Return the (X, Y) coordinate for the center point of the cell that contains the specified text.  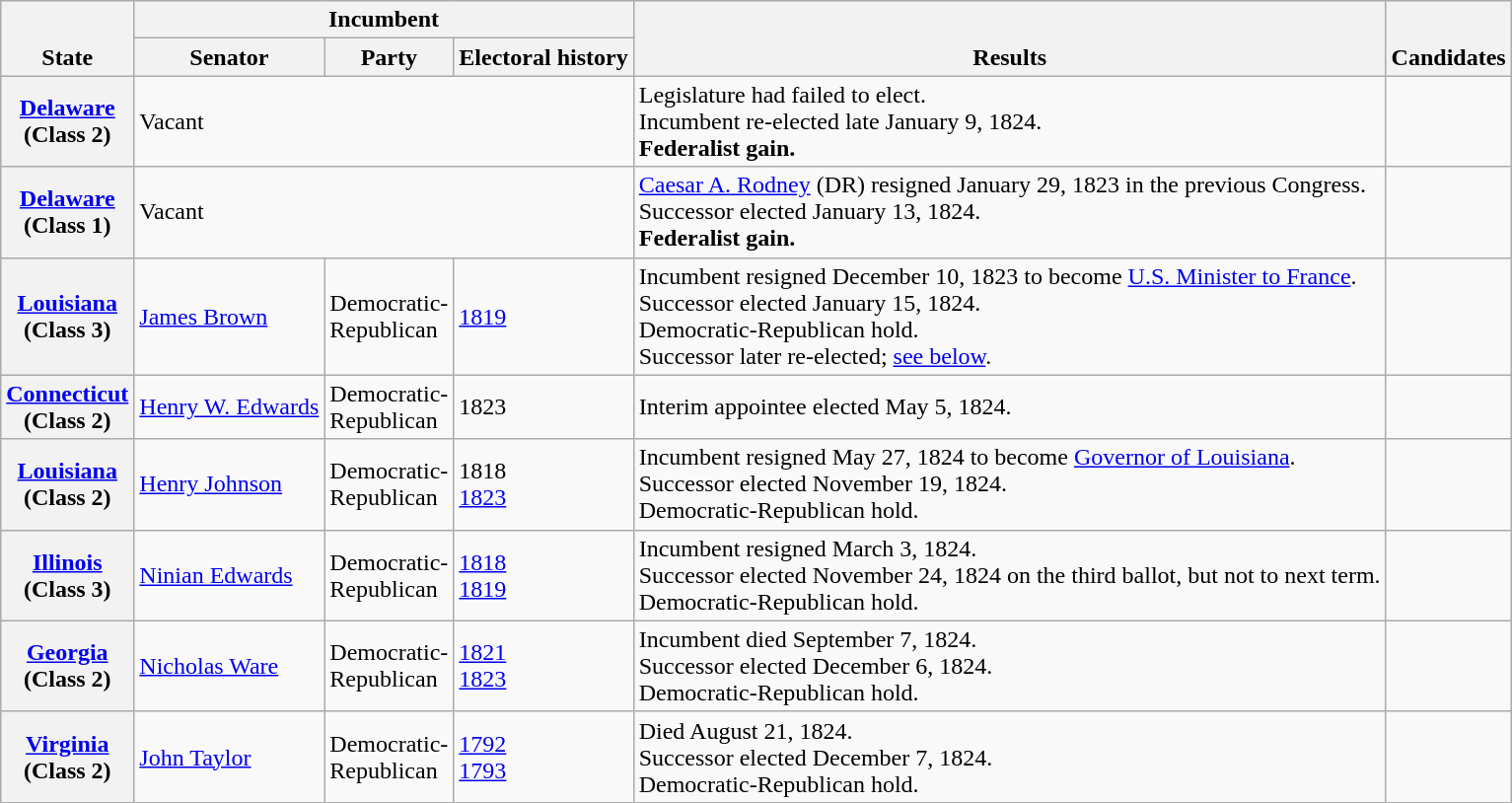
John Taylor (229, 757)
Ninian Edwards (229, 575)
1819 (543, 316)
Interim appointee elected May 5, 1824. (1010, 406)
Henry Johnson (229, 484)
Illinois(Class 3) (67, 575)
Incumbent died September 7, 1824.Successor elected December 6, 1824.Democratic-Republican hold. (1010, 666)
Caesar A. Rodney (DR) resigned January 29, 1823 in the previous Congress.Successor elected January 13, 1824.Federalist gain. (1010, 212)
James Brown (229, 316)
Nicholas Ware (229, 666)
Results (1010, 38)
1792 1793 (543, 757)
Louisiana(Class 3) (67, 316)
1821 1823 (543, 666)
Died August 21, 1824.Successor elected December 7, 1824.Democratic-Republican hold. (1010, 757)
Incumbent (384, 20)
Georgia(Class 2) (67, 666)
Incumbent resigned March 3, 1824.Successor elected November 24, 1824 on the third ballot, but not to next term.Democratic-Republican hold. (1010, 575)
Delaware(Class 2) (67, 121)
Henry W. Edwards (229, 406)
Incumbent resigned May 27, 1824 to become Governor of Louisiana.Successor elected November 19, 1824.Democratic-Republican hold. (1010, 484)
Party (389, 57)
1818 1823 (543, 484)
State (67, 38)
Delaware(Class 1) (67, 212)
Candidates (1448, 38)
1823 (543, 406)
Louisiana(Class 2) (67, 484)
Connecticut(Class 2) (67, 406)
Electoral history (543, 57)
18181819 (543, 575)
Virginia(Class 2) (67, 757)
Legislature had failed to elect.Incumbent re-elected late January 9, 1824.Federalist gain. (1010, 121)
Senator (229, 57)
